For the text-containing cell, return its midpoint in (x, y) coordinate format. 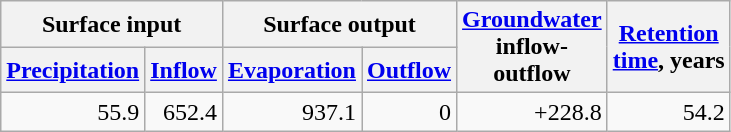
55.9 (73, 112)
0 (410, 112)
Retentiontime, years (668, 47)
Evaporation (292, 70)
652.4 (184, 112)
Groundwaterinflow-outflow (532, 47)
54.2 (668, 112)
Outflow (410, 70)
+228.8 (532, 112)
Surface output (339, 24)
Inflow (184, 70)
937.1 (292, 112)
Surface input (112, 24)
Precipitation (73, 70)
